Output the [x, y] coordinate of the center of the cell containing the given text.  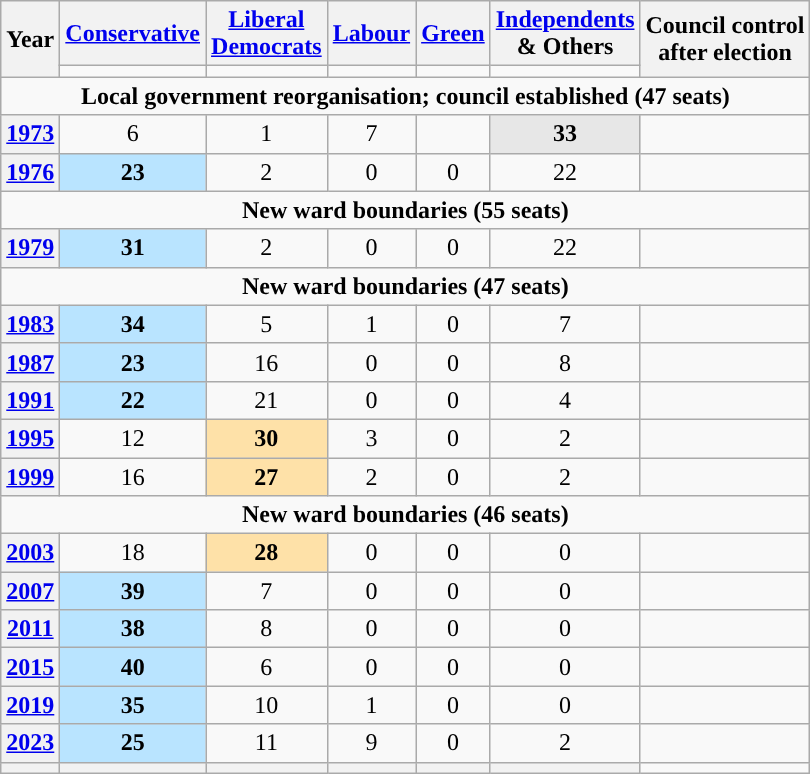
38 [133, 629]
Independents& Others [565, 34]
11 [267, 743]
2011 [30, 629]
18 [133, 553]
New ward boundaries (46 seats) [406, 515]
5 [267, 324]
27 [267, 477]
1999 [30, 477]
40 [133, 667]
9 [371, 743]
30 [267, 438]
1976 [30, 172]
Labour [371, 34]
4 [565, 400]
28 [267, 553]
1991 [30, 400]
2015 [30, 667]
10 [267, 705]
1983 [30, 324]
1995 [30, 438]
2019 [30, 705]
Green [454, 34]
31 [133, 248]
2003 [30, 553]
Council controlafter election [725, 39]
Local government reorganisation; council established (47 seats) [406, 96]
Conservative [133, 34]
New ward boundaries (47 seats) [406, 286]
1973 [30, 134]
25 [133, 743]
12 [133, 438]
1987 [30, 362]
3 [371, 438]
39 [133, 591]
Liberal Democrats [267, 34]
35 [133, 705]
2023 [30, 743]
2007 [30, 591]
34 [133, 324]
New ward boundaries (55 seats) [406, 210]
Year [30, 39]
21 [267, 400]
33 [565, 134]
1979 [30, 248]
